For the text-containing cell, return its midpoint in (X, Y) coordinate format. 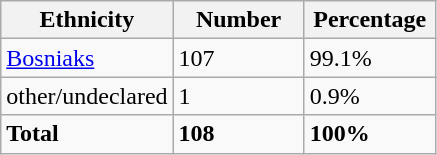
Percentage (370, 20)
107 (238, 58)
Total (87, 134)
99.1% (370, 58)
0.9% (370, 96)
Bosniaks (87, 58)
other/undeclared (87, 96)
100% (370, 134)
108 (238, 134)
Number (238, 20)
1 (238, 96)
Ethnicity (87, 20)
